Search for the cell housing the specified text and yield its (X, Y) center coordinate. 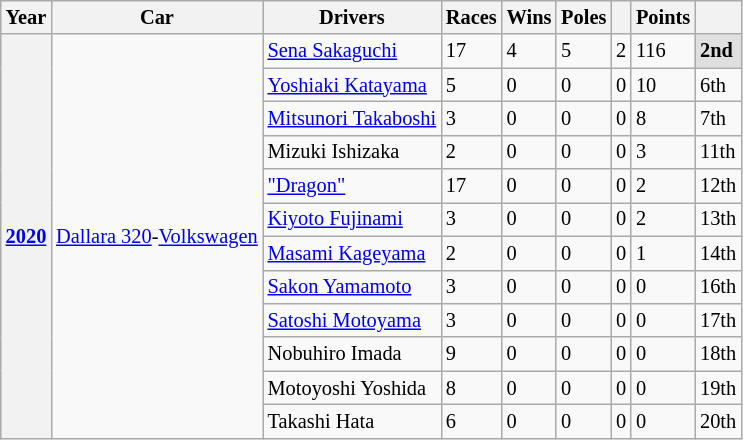
Masami Kageyama (352, 253)
Year (26, 17)
7th (718, 118)
Mitsunori Takaboshi (352, 118)
Kiyoto Fujinami (352, 219)
6 (472, 421)
Sena Sakaguchi (352, 51)
Points (663, 17)
Nobuhiro Imada (352, 354)
Wins (530, 17)
Dallara 320-Volkswagen (156, 236)
12th (718, 186)
Satoshi Motoyama (352, 320)
14th (718, 253)
Takashi Hata (352, 421)
6th (718, 85)
13th (718, 219)
Sakon Yamamoto (352, 287)
Mizuki Ishizaka (352, 152)
16th (718, 287)
Poles (584, 17)
11th (718, 152)
Motoyoshi Yoshida (352, 388)
Car (156, 17)
116 (663, 51)
9 (472, 354)
1 (663, 253)
19th (718, 388)
20th (718, 421)
Races (472, 17)
2nd (718, 51)
Yoshiaki Katayama (352, 85)
18th (718, 354)
"Dragon" (352, 186)
17th (718, 320)
2020 (26, 236)
4 (530, 51)
Drivers (352, 17)
10 (663, 85)
